Locate the cell with the specified text and output its (X, Y) center coordinate. 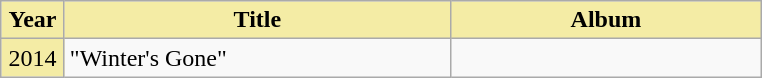
"Winter's Gone" (257, 58)
Album (606, 20)
Title (257, 20)
2014 (33, 58)
Year (33, 20)
